Scan for the cell matching the given text and deliver its [X, Y] coordinate at center. 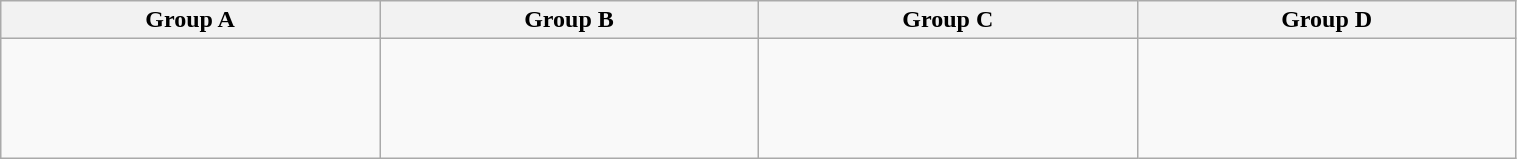
Group C [948, 20]
Group A [190, 20]
Group D [1326, 20]
Group B [570, 20]
